Return the (X, Y) coordinate for the center point of the cell that contains the specified text.  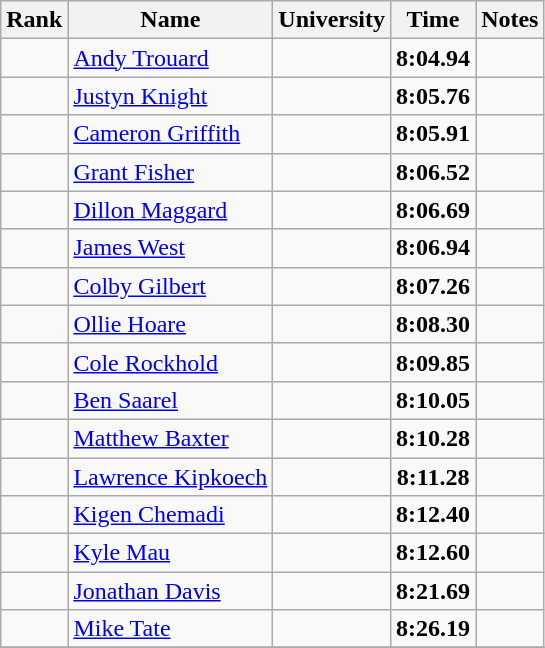
Kyle Mau (170, 553)
8:06.52 (434, 172)
8:10.28 (434, 438)
Notes (510, 20)
Rank (34, 20)
8:09.85 (434, 362)
Andy Trouard (170, 58)
University (332, 20)
8:11.28 (434, 477)
Cole Rockhold (170, 362)
8:05.76 (434, 96)
Grant Fisher (170, 172)
James West (170, 248)
Kigen Chemadi (170, 515)
Jonathan Davis (170, 591)
8:06.94 (434, 248)
Mike Tate (170, 629)
Cameron Griffith (170, 134)
8:04.94 (434, 58)
Justyn Knight (170, 96)
Colby Gilbert (170, 286)
8:08.30 (434, 324)
8:12.40 (434, 515)
8:07.26 (434, 286)
8:26.19 (434, 629)
8:05.91 (434, 134)
Ollie Hoare (170, 324)
Matthew Baxter (170, 438)
Name (170, 20)
8:12.60 (434, 553)
Lawrence Kipkoech (170, 477)
Time (434, 20)
8:21.69 (434, 591)
Ben Saarel (170, 400)
8:10.05 (434, 400)
8:06.69 (434, 210)
Dillon Maggard (170, 210)
